Pinpoint the cell where the given text exists, returning its [x, y] midpoint coordinate. 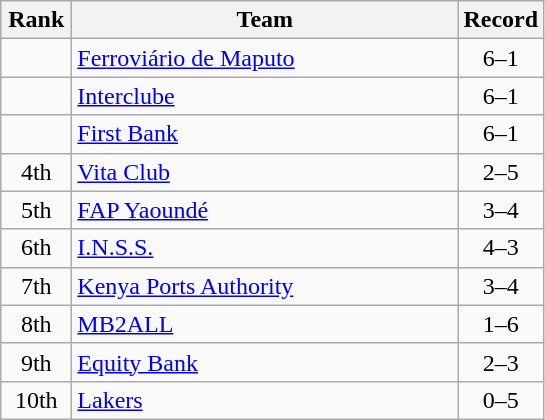
Rank [36, 20]
Kenya Ports Authority [265, 286]
1–6 [501, 324]
Equity Bank [265, 362]
Vita Club [265, 172]
Interclube [265, 96]
4th [36, 172]
6th [36, 248]
2–3 [501, 362]
5th [36, 210]
First Bank [265, 134]
7th [36, 286]
MB2ALL [265, 324]
Record [501, 20]
Ferroviário de Maputo [265, 58]
Lakers [265, 400]
10th [36, 400]
4–3 [501, 248]
9th [36, 362]
2–5 [501, 172]
8th [36, 324]
0–5 [501, 400]
I.N.S.S. [265, 248]
Team [265, 20]
FAP Yaoundé [265, 210]
